Find where the given text appears and provide that cell's center as [x, y] coordinate. 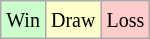
Win [24, 20]
Loss [126, 20]
Draw [72, 20]
